Detect which cell encompasses the target text, then output its [X, Y] center coordinate. 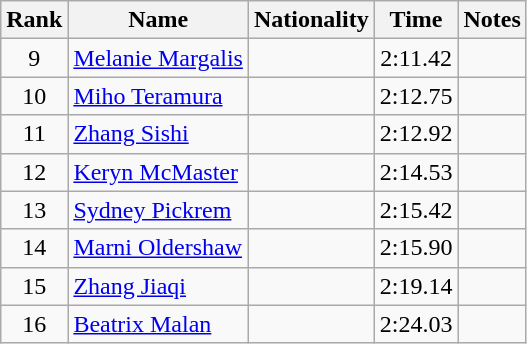
16 [34, 324]
2:15.90 [416, 248]
Melanie Margalis [158, 58]
Rank [34, 20]
Marni Oldershaw [158, 248]
2:11.42 [416, 58]
2:14.53 [416, 172]
12 [34, 172]
10 [34, 96]
2:12.92 [416, 134]
2:19.14 [416, 286]
Name [158, 20]
2:12.75 [416, 96]
Miho Teramura [158, 96]
2:24.03 [416, 324]
9 [34, 58]
Beatrix Malan [158, 324]
2:15.42 [416, 210]
Keryn McMaster [158, 172]
Nationality [311, 20]
11 [34, 134]
Time [416, 20]
15 [34, 286]
Notes [492, 20]
Zhang Jiaqi [158, 286]
Zhang Sishi [158, 134]
Sydney Pickrem [158, 210]
13 [34, 210]
14 [34, 248]
